Return the (X, Y) coordinate for the center point of the cell that contains the specified text.  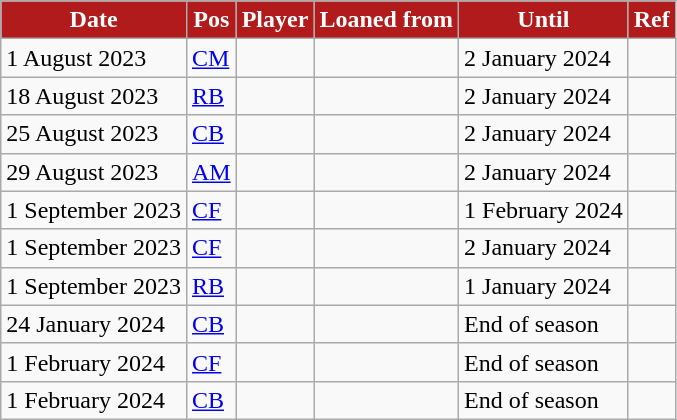
29 August 2023 (94, 172)
25 August 2023 (94, 134)
1 January 2024 (544, 286)
Ref (652, 20)
Loaned from (386, 20)
Until (544, 20)
Date (94, 20)
24 January 2024 (94, 324)
Pos (211, 20)
18 August 2023 (94, 96)
Player (275, 20)
AM (211, 172)
CM (211, 58)
1 August 2023 (94, 58)
